From the cell containing the given text, extract its center point as (x, y) coordinate. 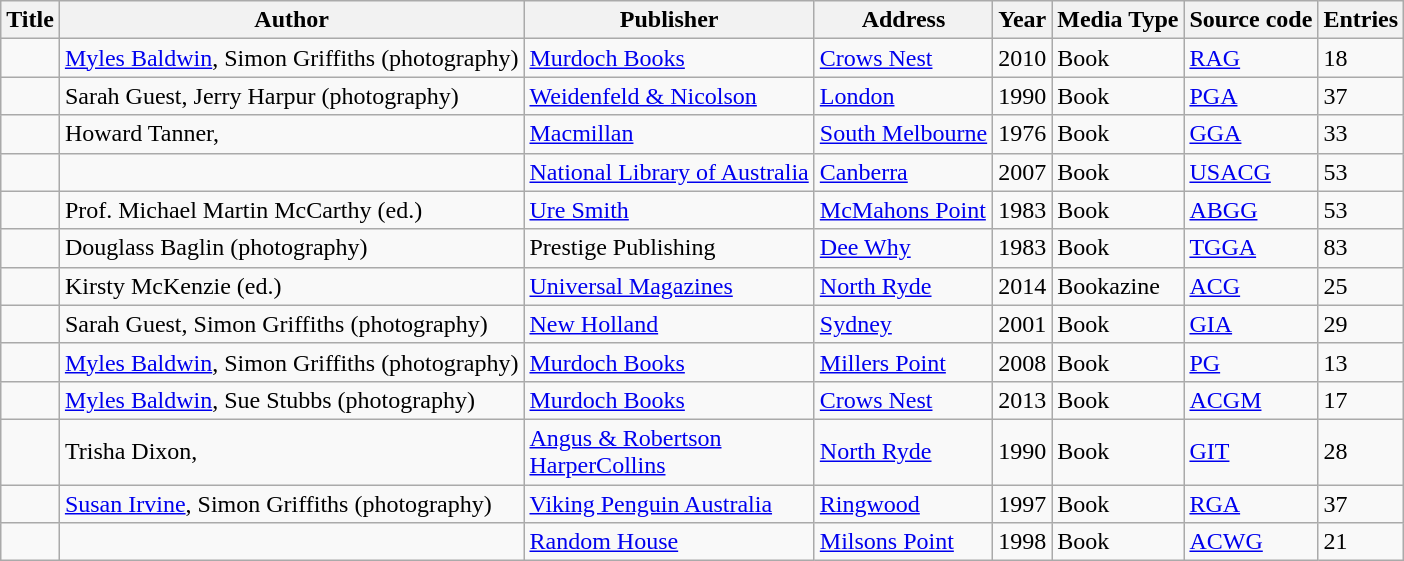
GIT (1251, 452)
Random House (669, 542)
Title (30, 20)
McMahons Point (903, 210)
Canberra (903, 172)
13 (1361, 362)
PGA (1251, 96)
83 (1361, 248)
Angus & RobertsonHarperCollins (669, 452)
London (903, 96)
Viking Penguin Australia (669, 503)
1997 (1022, 503)
RGA (1251, 503)
GIA (1251, 324)
2001 (1022, 324)
ACG (1251, 286)
Myles Baldwin, Sue Stubbs (photography) (292, 400)
Media Type (1118, 20)
New Holland (669, 324)
Source code (1251, 20)
National Library of Australia (669, 172)
ACWG (1251, 542)
29 (1361, 324)
Sarah Guest, Simon Griffiths (photography) (292, 324)
Susan Irvine, Simon Griffiths (photography) (292, 503)
Weidenfeld & Nicolson (669, 96)
Douglass Baglin (photography) (292, 248)
South Melbourne (903, 134)
PG (1251, 362)
Howard Tanner, (292, 134)
2010 (1022, 58)
ACGM (1251, 400)
Author (292, 20)
2013 (1022, 400)
Millers Point (903, 362)
RAG (1251, 58)
ABGG (1251, 210)
17 (1361, 400)
Milsons Point (903, 542)
Bookazine (1118, 286)
Sarah Guest, Jerry Harpur (photography) (292, 96)
Prof. Michael Martin McCarthy (ed.) (292, 210)
Sydney (903, 324)
2007 (1022, 172)
21 (1361, 542)
25 (1361, 286)
2014 (1022, 286)
Publisher (669, 20)
Trisha Dixon, (292, 452)
Prestige Publishing (669, 248)
Address (903, 20)
GGA (1251, 134)
28 (1361, 452)
Entries (1361, 20)
Dee Why (903, 248)
USACG (1251, 172)
1998 (1022, 542)
Year (1022, 20)
2008 (1022, 362)
Ringwood (903, 503)
1976 (1022, 134)
Kirsty McKenzie (ed.) (292, 286)
Macmillan (669, 134)
Ure Smith (669, 210)
18 (1361, 58)
Universal Magazines (669, 286)
TGGA (1251, 248)
33 (1361, 134)
